For the text-containing cell, return its midpoint in (x, y) coordinate format. 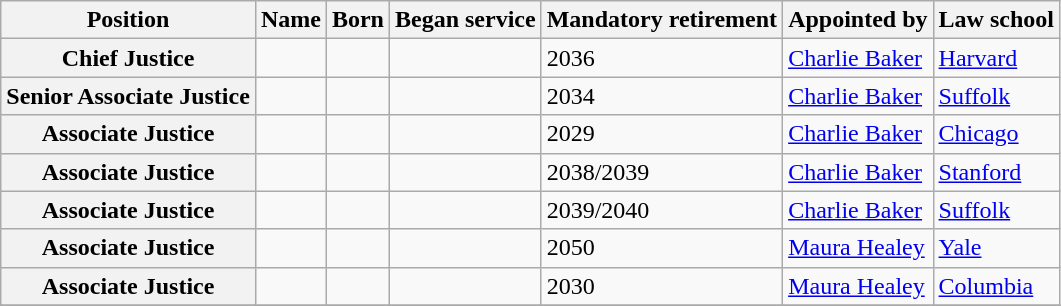
Harvard (996, 58)
Position (128, 20)
Name (290, 20)
Chicago (996, 134)
2039/2040 (662, 210)
2030 (662, 286)
Senior Associate Justice (128, 96)
Law school (996, 20)
Mandatory retirement (662, 20)
Appointed by (858, 20)
2038/2039 (662, 172)
Columbia (996, 286)
Born (358, 20)
2050 (662, 248)
Stanford (996, 172)
2036 (662, 58)
Yale (996, 248)
Began service (465, 20)
2029 (662, 134)
2034 (662, 96)
Chief Justice (128, 58)
